Locate the cell with the specified text and output its (X, Y) center coordinate. 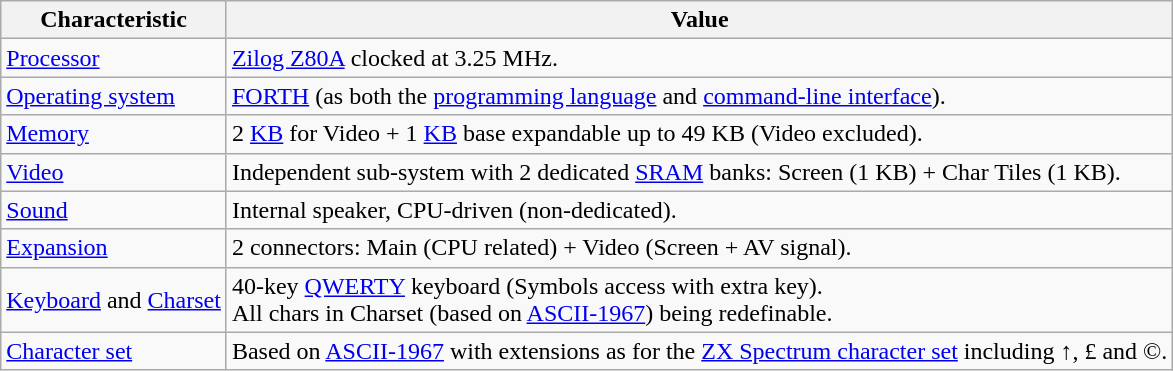
Keyboard and Charset (114, 300)
Memory (114, 134)
FORTH (as both the programming language and command-line interface). (699, 96)
Expansion (114, 248)
Character set (114, 351)
Internal speaker, CPU-driven (non-dedicated). (699, 210)
40-key QWERTY keyboard (Symbols access with extra key).All chars in Charset (based on ASCII-1967) being redefinable. (699, 300)
Video (114, 172)
Independent sub-system with 2 dedicated SRAM banks: Screen (1 KB) + Char Tiles (1 KB). (699, 172)
Based on ASCII-1967 with extensions as for the ZX Spectrum character set including ↑, £ and ©. (699, 351)
Sound (114, 210)
2 KB for Video + 1 KB base expandable up to 49 KB (Video excluded). (699, 134)
Processor (114, 58)
2 connectors: Main (CPU related) + Video (Screen + AV signal). (699, 248)
Zilog Z80A clocked at 3.25 MHz. (699, 58)
Characteristic (114, 20)
Value (699, 20)
Operating system (114, 96)
